Find where the given text appears and provide that cell's center as [x, y] coordinate. 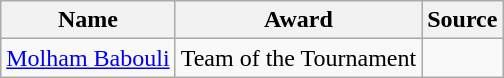
Team of the Tournament [298, 58]
Name [88, 20]
Molham Babouli [88, 58]
Award [298, 20]
Source [462, 20]
